Provide the (x, y) coordinate of the cell's center where the given text is located.  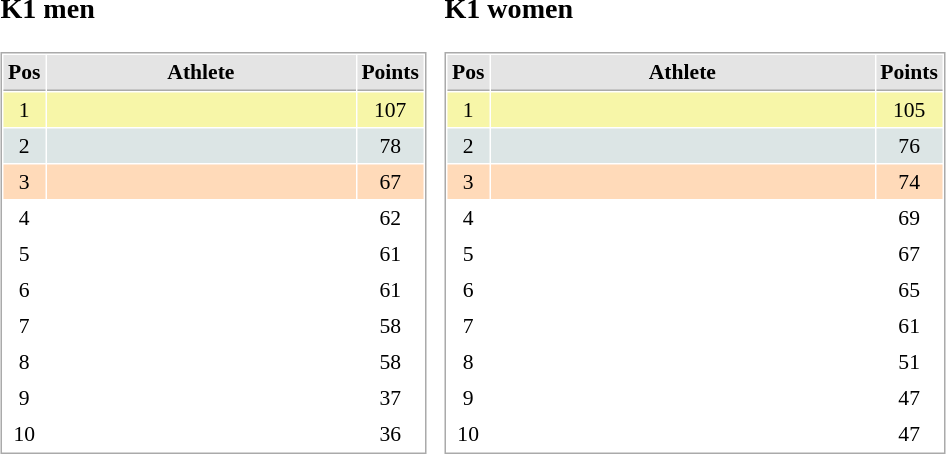
37 (390, 398)
76 (910, 146)
36 (390, 434)
51 (910, 362)
107 (390, 110)
69 (910, 218)
74 (910, 182)
62 (390, 218)
65 (910, 290)
105 (910, 110)
78 (390, 146)
